Return the (X, Y) coordinate for the center point of the cell that contains the specified text.  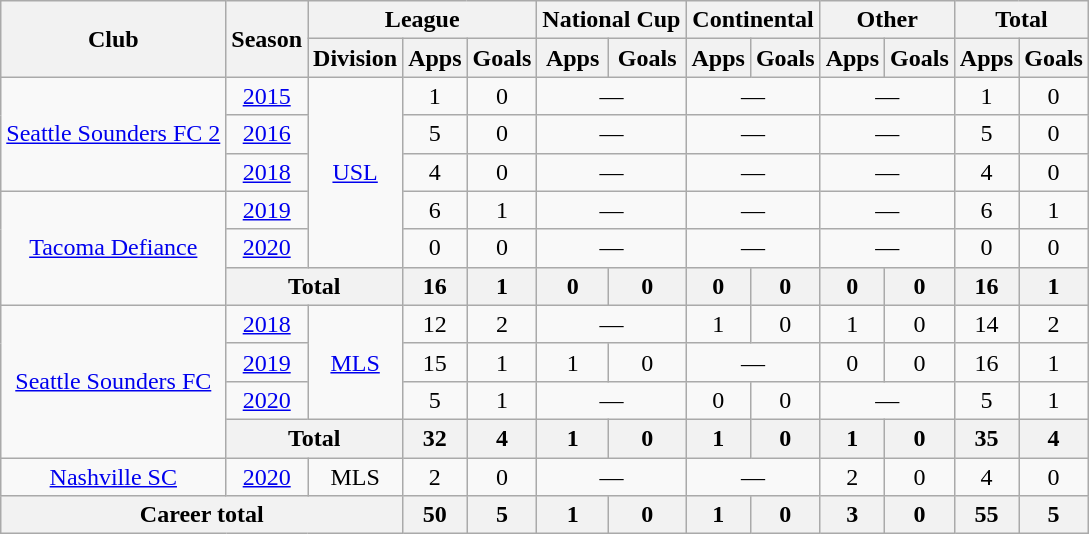
Seattle Sounders FC 2 (114, 134)
Division (356, 58)
55 (986, 515)
Career total (202, 515)
Club (114, 39)
12 (435, 324)
35 (986, 438)
Continental (753, 20)
3 (852, 515)
Seattle Sounders FC (114, 381)
Tacoma Defiance (114, 248)
National Cup (612, 20)
Nashville SC (114, 477)
USL (356, 172)
Season (267, 39)
League (422, 20)
15 (435, 362)
2015 (267, 96)
Other (887, 20)
2016 (267, 134)
14 (986, 324)
32 (435, 438)
50 (435, 515)
